Locate the cell with the specified text and output its (X, Y) center coordinate. 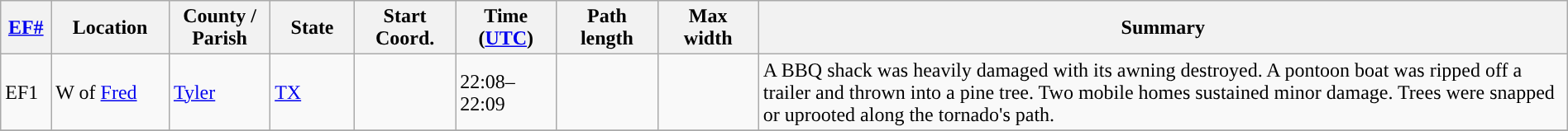
Location (111, 28)
Time (UTC) (506, 28)
Summary (1163, 28)
TX (313, 92)
W of Fred (111, 92)
Max width (708, 28)
County / Parish (219, 28)
EF# (26, 28)
Path length (607, 28)
State (313, 28)
EF1 (26, 92)
Start Coord. (404, 28)
22:08–22:09 (506, 92)
Tyler (219, 92)
